Determine the (x, y) coordinate at the center of the cell enclosing the given text.  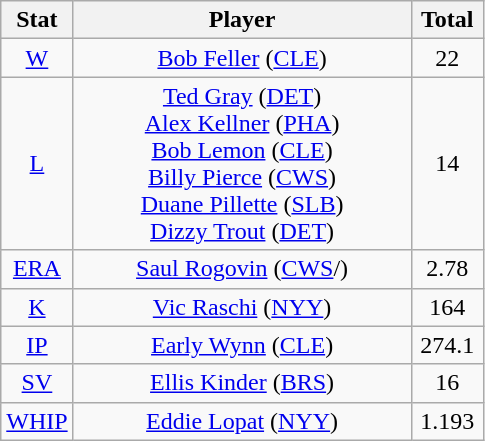
SV (37, 383)
Saul Rogovin (CWS/) (242, 269)
IP (37, 345)
Player (242, 20)
Stat (37, 20)
Ted Gray (DET)Alex Kellner (PHA)Bob Lemon (CLE)Billy Pierce (CWS)Duane Pillette (SLB)Dizzy Trout (DET) (242, 164)
14 (447, 164)
Ellis Kinder (BRS) (242, 383)
Early Wynn (CLE) (242, 345)
16 (447, 383)
2.78 (447, 269)
W (37, 58)
1.193 (447, 421)
Total (447, 20)
Bob Feller (CLE) (242, 58)
22 (447, 58)
ERA (37, 269)
274.1 (447, 345)
K (37, 307)
Eddie Lopat (NYY) (242, 421)
164 (447, 307)
Vic Raschi (NYY) (242, 307)
WHIP (37, 421)
L (37, 164)
